For the text-containing cell, return its midpoint in [x, y] coordinate format. 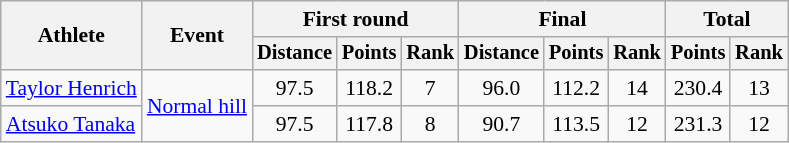
Event [197, 36]
230.4 [698, 88]
113.5 [576, 124]
7 [430, 88]
14 [637, 88]
8 [430, 124]
Athlete [72, 36]
117.8 [369, 124]
Taylor Henrich [72, 88]
Normal hill [197, 106]
Final [562, 19]
First round [356, 19]
118.2 [369, 88]
Total [727, 19]
112.2 [576, 88]
90.7 [502, 124]
13 [759, 88]
231.3 [698, 124]
Atsuko Tanaka [72, 124]
96.0 [502, 88]
